Pinpoint the cell where the given text exists, returning its [x, y] midpoint coordinate. 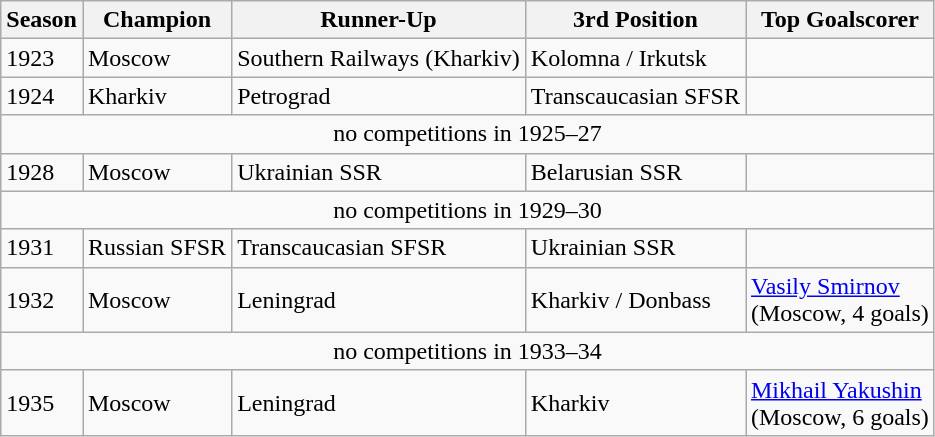
Kolomna / Irkutsk [635, 58]
1931 [42, 248]
3rd Position [635, 20]
Kharkiv / Donbass [635, 300]
1923 [42, 58]
Petrograd [379, 96]
1928 [42, 172]
Mikhail Yakushin(Moscow, 6 goals) [840, 402]
Belarusian SSR [635, 172]
1935 [42, 402]
no competitions in 1929–30 [468, 210]
1932 [42, 300]
no competitions in 1933–34 [468, 351]
Top Goalscorer [840, 20]
no competitions in 1925–27 [468, 134]
Runner-Up [379, 20]
1924 [42, 96]
Champion [156, 20]
Vasily Smirnov(Moscow, 4 goals) [840, 300]
Season [42, 20]
Southern Railways (Kharkiv) [379, 58]
Russian SFSR [156, 248]
